Detect which cell encompasses the target text, then output its (x, y) center coordinate. 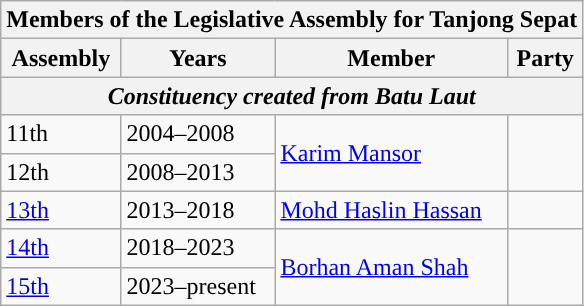
2018–2023 (198, 248)
Party (546, 58)
11th (61, 134)
Borhan Aman Shah (392, 267)
13th (61, 210)
12th (61, 172)
Member (392, 58)
Constituency created from Batu Laut (292, 96)
Years (198, 58)
2008–2013 (198, 172)
2023–present (198, 286)
15th (61, 286)
Mohd Haslin Hassan (392, 210)
14th (61, 248)
Karim Mansor (392, 153)
2013–2018 (198, 210)
Members of the Legislative Assembly for Tanjong Sepat (292, 20)
Assembly (61, 58)
2004–2008 (198, 134)
